Locate the cell with the specified text and output its [x, y] center coordinate. 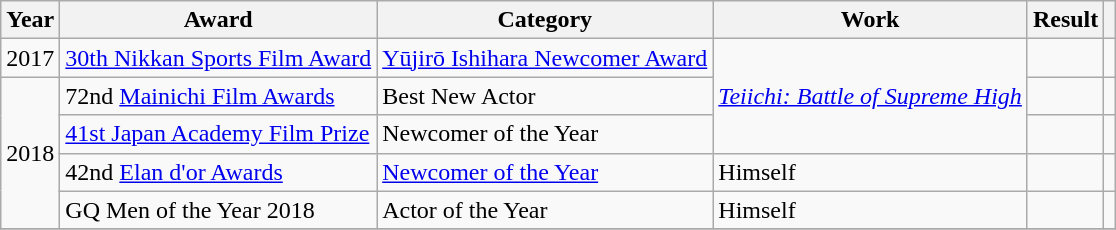
Year [30, 20]
Best New Actor [545, 96]
Work [870, 20]
Actor of the Year [545, 210]
Teiichi: Battle of Supreme High [870, 96]
41st Japan Academy Film Prize [218, 134]
30th Nikkan Sports Film Award [218, 58]
72nd Mainichi Film Awards [218, 96]
Result [1065, 20]
GQ Men of the Year 2018 [218, 210]
Category [545, 20]
2018 [30, 153]
Yūjirō Ishihara Newcomer Award [545, 58]
2017 [30, 58]
42nd Elan d'or Awards [218, 172]
Award [218, 20]
